Scan for the cell matching the given text and deliver its (X, Y) coordinate at center. 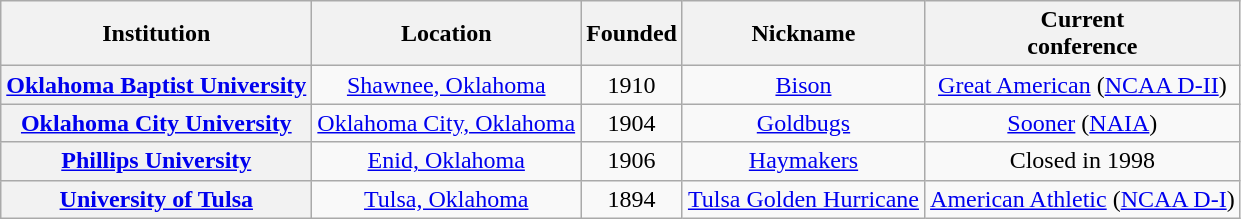
Haymakers (803, 161)
Tulsa, Oklahoma (446, 199)
Sooner (NAIA) (1083, 123)
University of Tulsa (156, 199)
Great American (NCAA D-II) (1083, 85)
Bison (803, 85)
Founded (632, 34)
1904 (632, 123)
Goldbugs (803, 123)
Shawnee, Oklahoma (446, 85)
1910 (632, 85)
1894 (632, 199)
Location (446, 34)
American Athletic (NCAA D-I) (1083, 199)
Currentconference (1083, 34)
1906 (632, 161)
Phillips University (156, 161)
Oklahoma City, Oklahoma (446, 123)
Enid, Oklahoma (446, 161)
Oklahoma Baptist University (156, 85)
Institution (156, 34)
Tulsa Golden Hurricane (803, 199)
Oklahoma City University (156, 123)
Nickname (803, 34)
Closed in 1998 (1083, 161)
